Determine the [X, Y] coordinate at the center of the cell enclosing the given text.  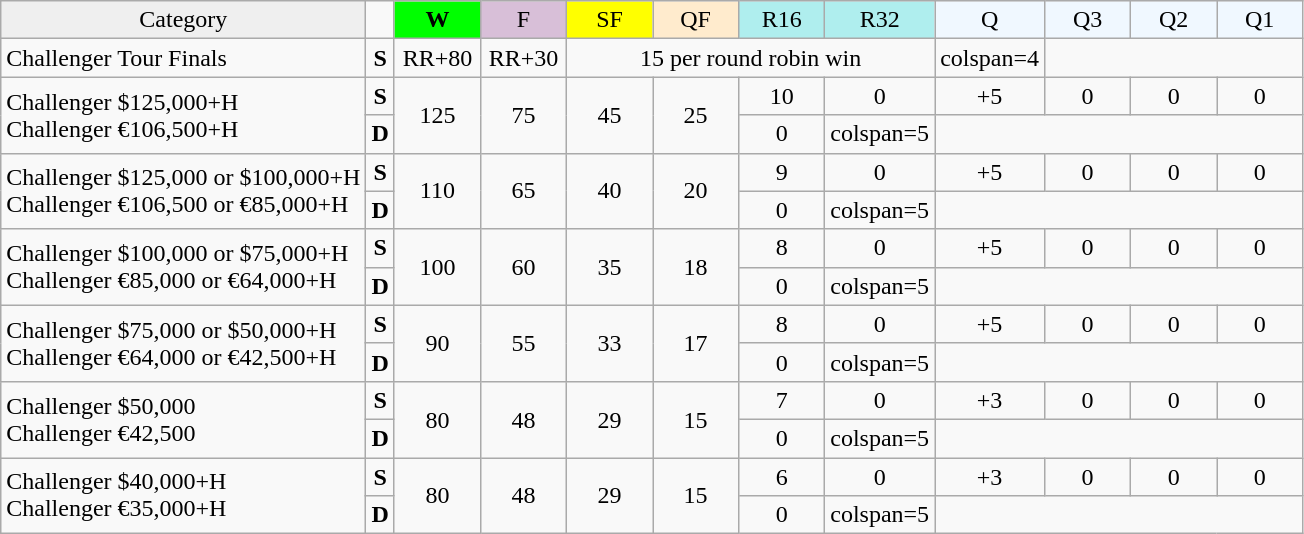
Q3 [1088, 20]
110 [437, 191]
18 [696, 267]
R16 [782, 20]
Challenger $125,000 or $100,000+HChallenger €106,500 or €85,000+H [184, 191]
33 [610, 343]
RR+30 [523, 58]
Q [990, 20]
F [523, 20]
90 [437, 343]
Challenger $100,000 or $75,000+HChallenger €85,000 or €64,000+H [184, 267]
9 [782, 172]
17 [696, 343]
45 [610, 115]
colspan=4 [990, 58]
7 [782, 400]
Challenger $75,000 or $50,000+HChallenger €64,000 or €42,500+H [184, 343]
RR+80 [437, 58]
Q2 [1174, 20]
55 [523, 343]
W [437, 20]
65 [523, 191]
100 [437, 267]
QF [696, 20]
25 [696, 115]
10 [782, 96]
125 [437, 115]
Q1 [1260, 20]
20 [696, 191]
35 [610, 267]
Category [184, 20]
Challenger $50,000Challenger €42,500 [184, 419]
40 [610, 191]
Challenger $40,000+HChallenger €35,000+H [184, 496]
Challenger Tour Finals [184, 58]
R32 [880, 20]
75 [523, 115]
Challenger $125,000+HChallenger €106,500+H [184, 115]
6 [782, 477]
60 [523, 267]
15 per round robin win [751, 58]
SF [610, 20]
